For the text-containing cell, return its midpoint in [x, y] coordinate format. 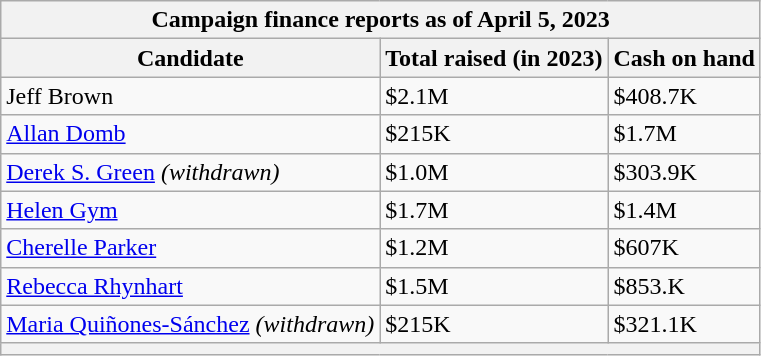
$1.2M [494, 248]
$321.1K [684, 324]
Campaign finance reports as of April 5, 2023 [381, 20]
$408.7K [684, 96]
$1.4M [684, 210]
Total raised (in 2023) [494, 58]
Jeff Brown [190, 96]
Cash on hand [684, 58]
$1.5M [494, 286]
$303.9K [684, 172]
Rebecca Rhynhart [190, 286]
Maria Quiñones-Sánchez (withdrawn) [190, 324]
Derek S. Green (withdrawn) [190, 172]
Helen Gym [190, 210]
Allan Domb [190, 134]
Candidate [190, 58]
$853.K [684, 286]
$2.1M [494, 96]
Cherelle Parker [190, 248]
$607K [684, 248]
$1.0M [494, 172]
